Capture the cell that displays the provided text and extract its [x, y] central coordinate. 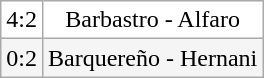
4:2 [22, 20]
Barbastro - Alfaro [152, 20]
0:2 [22, 58]
Barquereño - Hernani [152, 58]
